Capture the cell that displays the provided text and extract its [x, y] central coordinate. 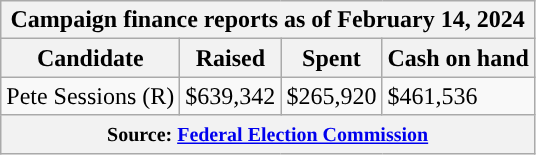
Cash on hand [458, 58]
$461,536 [458, 96]
Pete Sessions (R) [90, 96]
Source: Federal Election Commission [268, 134]
Raised [230, 58]
$265,920 [332, 96]
Campaign finance reports as of February 14, 2024 [268, 20]
Candidate [90, 58]
$639,342 [230, 96]
Spent [332, 58]
